Output the [X, Y] coordinate of the center of the cell containing the given text.  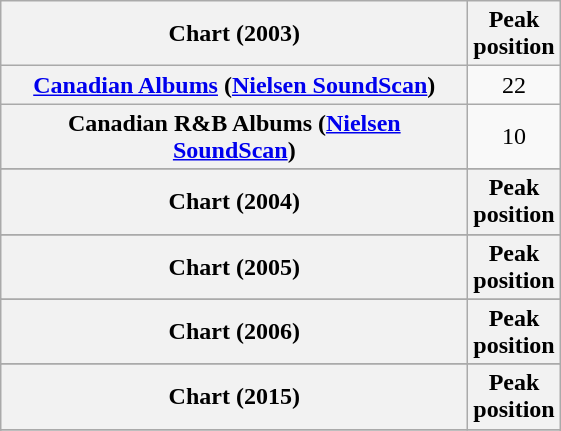
Chart (2006) [234, 332]
10 [514, 136]
Chart (2003) [234, 34]
Chart (2004) [234, 202]
Chart (2005) [234, 266]
Chart (2015) [234, 396]
Canadian Albums (Nielsen SoundScan) [234, 85]
Canadian R&B Albums (Nielsen SoundScan) [234, 136]
22 [514, 85]
